Provide the (x, y) coordinate of the cell's center where the given text is located.  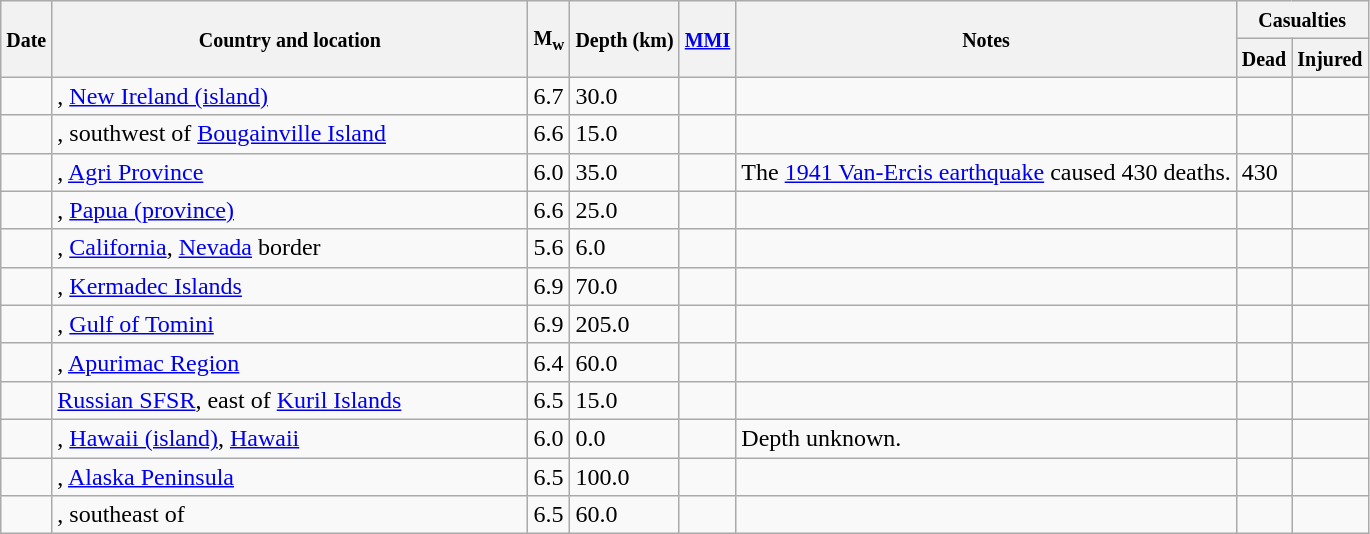
Dead (1264, 58)
, southeast of (290, 515)
430 (1264, 172)
Date (26, 39)
, southwest of Bougainville Island (290, 134)
25.0 (624, 210)
, Apurimac Region (290, 362)
Depth (km) (624, 39)
Notes (986, 39)
Casualties (1302, 20)
, Hawaii (island), Hawaii (290, 438)
5.6 (549, 248)
Depth unknown. (986, 438)
The 1941 Van-Ercis earthquake caused 430 deaths. (986, 172)
6.7 (549, 96)
0.0 (624, 438)
, Agri Province (290, 172)
MMI (708, 39)
, New Ireland (island) (290, 96)
, Kermadec Islands (290, 286)
Mw (549, 39)
205.0 (624, 324)
, Alaska Peninsula (290, 477)
100.0 (624, 477)
Country and location (290, 39)
, California, Nevada border (290, 248)
Russian SFSR, east of Kuril Islands (290, 400)
, Papua (province) (290, 210)
, Gulf of Tomini (290, 324)
6.4 (549, 362)
Injured (1330, 58)
35.0 (624, 172)
30.0 (624, 96)
70.0 (624, 286)
